Return the [x, y] coordinate for the center point of the cell that contains the specified text.  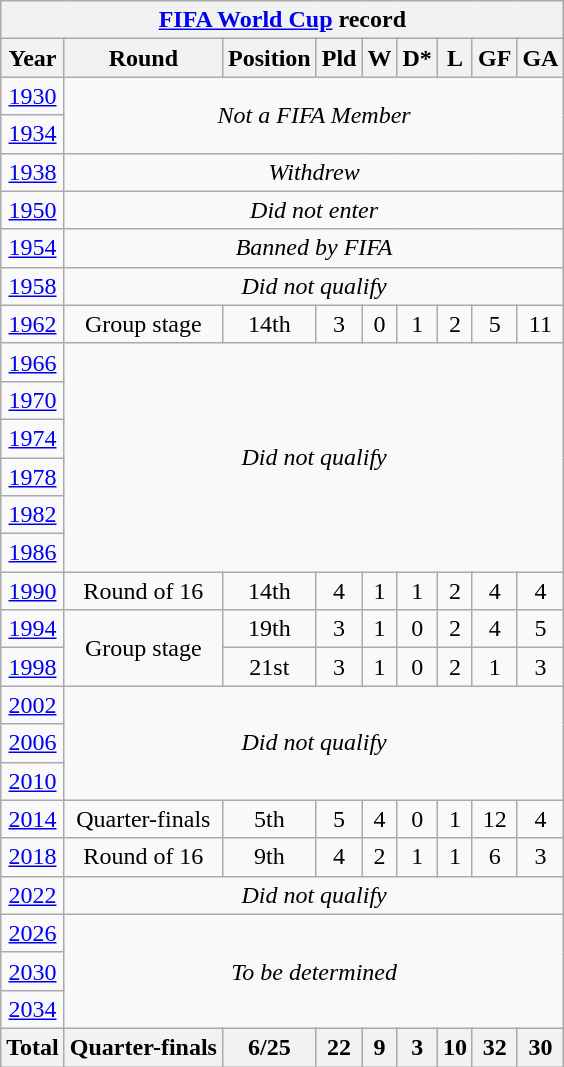
1938 [33, 172]
L [454, 58]
2006 [33, 743]
2010 [33, 781]
1990 [33, 591]
1970 [33, 400]
GA [540, 58]
Not a FIFA Member [314, 115]
FIFA World Cup record [282, 20]
D* [417, 58]
Year [33, 58]
W [380, 58]
1978 [33, 477]
Pld [339, 58]
6/25 [269, 1047]
2022 [33, 895]
1950 [33, 210]
1994 [33, 629]
19th [269, 629]
1982 [33, 515]
2014 [33, 819]
Position [269, 58]
Total [33, 1047]
Round [143, 58]
GF [494, 58]
1954 [33, 248]
Did not enter [314, 210]
1974 [33, 438]
1986 [33, 553]
30 [540, 1047]
12 [494, 819]
32 [494, 1047]
11 [540, 324]
9 [380, 1047]
2030 [33, 971]
2002 [33, 705]
5th [269, 819]
1930 [33, 96]
1934 [33, 134]
2034 [33, 1009]
2026 [33, 933]
To be determined [314, 971]
21st [269, 667]
22 [339, 1047]
1966 [33, 362]
Banned by FIFA [314, 248]
2018 [33, 857]
1998 [33, 667]
1962 [33, 324]
9th [269, 857]
1958 [33, 286]
6 [494, 857]
10 [454, 1047]
Withdrew [314, 172]
